Determine the [x, y] coordinate at the center of the cell enclosing the given text.  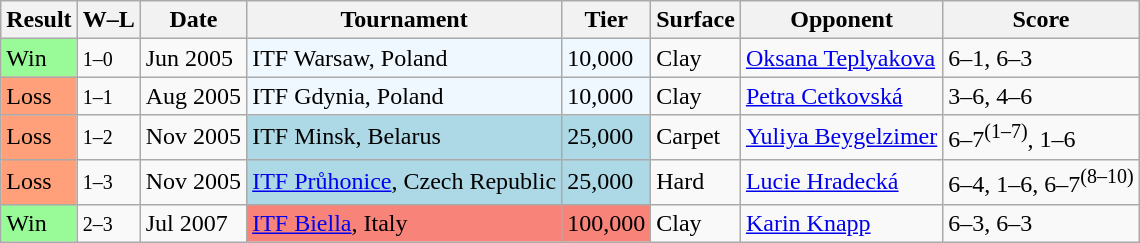
Result [39, 20]
1–1 [108, 96]
6–4, 1–6, 6–7(8–10) [1041, 182]
Surface [696, 20]
Date [193, 20]
6–3, 6–3 [1041, 223]
Oksana Teplyakova [841, 58]
Karin Knapp [841, 223]
Yuliya Beygelzimer [841, 138]
Tier [606, 20]
1–0 [108, 58]
Jun 2005 [193, 58]
Jul 2007 [193, 223]
Lucie Hradecká [841, 182]
Petra Cetkovská [841, 96]
ITF Minsk, Belarus [404, 138]
2–3 [108, 223]
6–7(1–7), 1–6 [1041, 138]
Tournament [404, 20]
Aug 2005 [193, 96]
3–6, 4–6 [1041, 96]
ITF Průhonice, Czech Republic [404, 182]
ITF Biella, Italy [404, 223]
1–3 [108, 182]
6–1, 6–3 [1041, 58]
Hard [696, 182]
Opponent [841, 20]
1–2 [108, 138]
Score [1041, 20]
ITF Warsaw, Poland [404, 58]
ITF Gdynia, Poland [404, 96]
100,000 [606, 223]
Carpet [696, 138]
W–L [108, 20]
